Pinpoint the cell where the given text exists, returning its (x, y) midpoint coordinate. 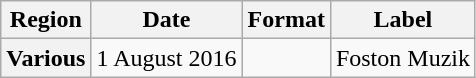
Region (46, 20)
Foston Muzik (402, 58)
Date (166, 20)
Format (286, 20)
Various (46, 58)
Label (402, 20)
1 August 2016 (166, 58)
